Detect which cell encompasses the target text, then output its (X, Y) center coordinate. 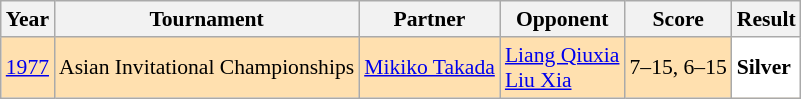
Opponent (562, 19)
Year (28, 19)
Score (678, 19)
Tournament (206, 19)
Result (766, 19)
Liang Qiuxia Liu Xia (562, 68)
1977 (28, 68)
Mikiko Takada (430, 68)
7–15, 6–15 (678, 68)
Silver (766, 68)
Partner (430, 19)
Asian Invitational Championships (206, 68)
